Detect which cell encompasses the target text, then output its [X, Y] center coordinate. 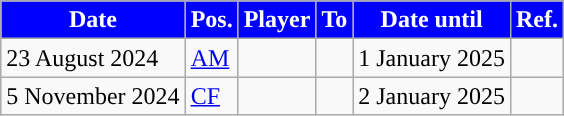
5 November 2024 [93, 96]
CF [212, 96]
Player [277, 20]
2 January 2025 [432, 96]
AM [212, 58]
To [334, 20]
Date until [432, 20]
23 August 2024 [93, 58]
Date [93, 20]
Pos. [212, 20]
Ref. [536, 20]
1 January 2025 [432, 58]
